For the text-containing cell, return its midpoint in (x, y) coordinate format. 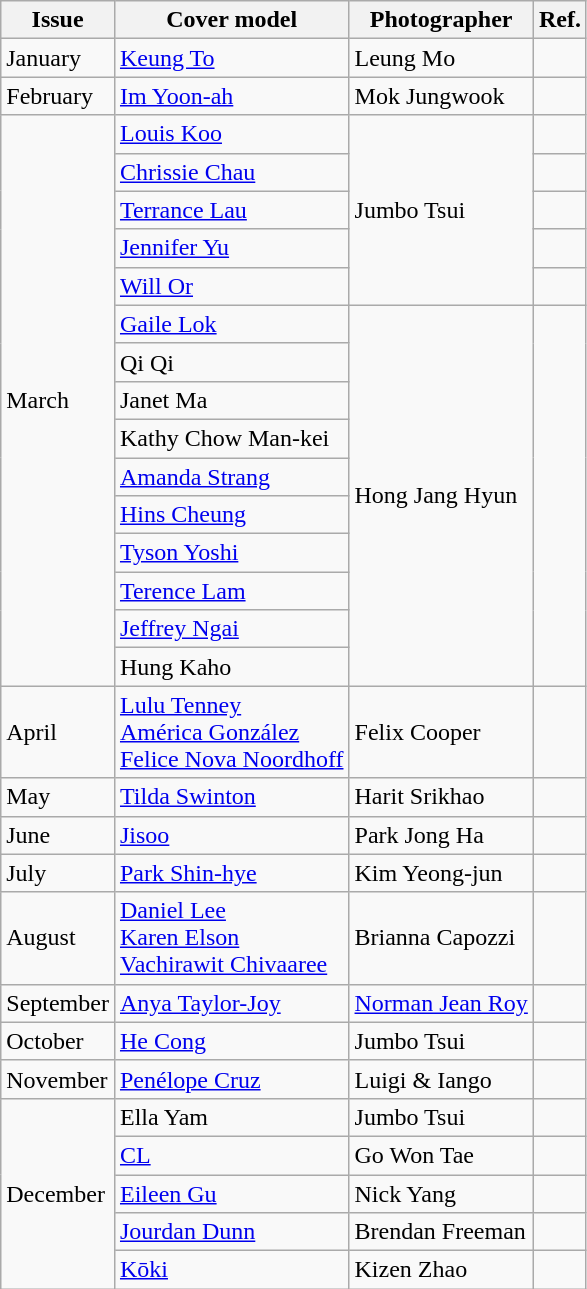
Lulu Tenney América González Felice Nova Noordhoff (232, 732)
Anya Taylor-Joy (232, 1003)
November (58, 1079)
Hung Kaho (232, 667)
Nick Yang (441, 1193)
August (58, 938)
Tilda Swinton (232, 797)
Janet Ma (232, 400)
December (58, 1193)
Norman Jean Roy (441, 1003)
May (58, 797)
Daniel LeeKaren Elson Vachirawit Chivaaree (232, 938)
Penélope Cruz (232, 1079)
October (58, 1041)
Im Yoon-ah (232, 96)
Park Jong Ha (441, 835)
Felix Cooper (441, 732)
September (58, 1003)
Louis Koo (232, 134)
Ella Yam (232, 1117)
Amanda Strang (232, 477)
July (58, 873)
March (58, 400)
Tyson Yoshi (232, 553)
CL (232, 1155)
Gaile Lok (232, 324)
Keung To (232, 58)
Photographer (441, 20)
Jennifer Yu (232, 248)
Jeffrey Ngai (232, 629)
Kizen Zhao (441, 1270)
Luigi & Iango (441, 1079)
Will Or (232, 286)
June (58, 835)
Brendan Freeman (441, 1232)
Chrissie Chau (232, 172)
Terence Lam (232, 591)
Kōki (232, 1270)
Jisoo (232, 835)
Brianna Capozzi (441, 938)
April (58, 732)
Kathy Chow Man-kei (232, 438)
Mok Jungwook (441, 96)
Park Shin-hye (232, 873)
Hins Cheung (232, 515)
Leung Mo (441, 58)
He Cong (232, 1041)
Kim Yeong-jun (441, 873)
Eileen Gu (232, 1193)
January (58, 58)
Terrance Lau (232, 210)
Hong Jang Hyun (441, 496)
Ref. (560, 20)
Go Won Tae (441, 1155)
Harit Srikhao (441, 797)
Issue (58, 20)
February (58, 96)
Jourdan Dunn (232, 1232)
Qi Qi (232, 362)
Cover model (232, 20)
